Provide the [x, y] coordinate of the cell's center where the given text is located.  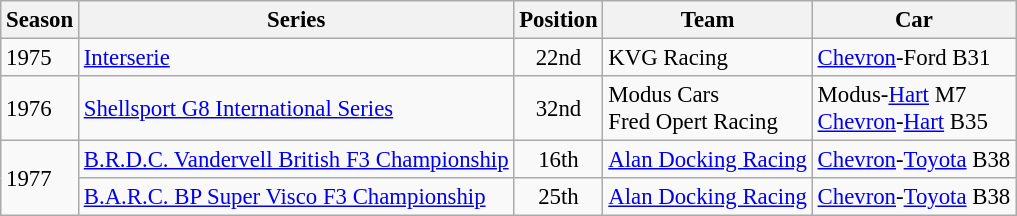
32nd [558, 108]
22nd [558, 58]
B.R.D.C. Vandervell British F3 Championship [296, 160]
1977 [40, 178]
25th [558, 197]
Chevron-Ford B31 [914, 58]
Team [708, 20]
Shellsport G8 International Series [296, 108]
Modus CarsFred Opert Racing [708, 108]
KVG Racing [708, 58]
Car [914, 20]
16th [558, 160]
1976 [40, 108]
Interserie [296, 58]
B.A.R.C. BP Super Visco F3 Championship [296, 197]
1975 [40, 58]
Series [296, 20]
Modus-Hart M7Chevron-Hart B35 [914, 108]
Season [40, 20]
Position [558, 20]
